Capture the cell that displays the provided text and extract its [X, Y] central coordinate. 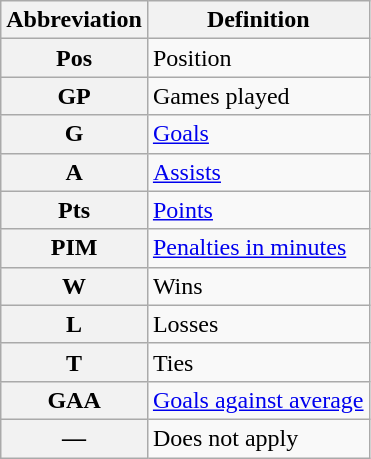
GP [74, 96]
— [74, 438]
W [74, 286]
Wins [258, 286]
T [74, 362]
Goals [258, 134]
Points [258, 210]
L [74, 324]
G [74, 134]
Abbreviation [74, 20]
Definition [258, 20]
Games played [258, 96]
Pos [74, 58]
Goals against average [258, 400]
A [74, 172]
Penalties in minutes [258, 248]
Assists [258, 172]
Ties [258, 362]
GAA [74, 400]
Does not apply [258, 438]
PIM [74, 248]
Position [258, 58]
Pts [74, 210]
Losses [258, 324]
